Detect which cell encompasses the target text, then output its (x, y) center coordinate. 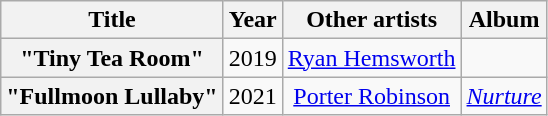
"Tiny Tea Room" (112, 58)
Year (252, 20)
2019 (252, 58)
Ryan Hemsworth (372, 58)
Other artists (372, 20)
Album (504, 20)
2021 (252, 96)
Nurture (504, 96)
Title (112, 20)
Porter Robinson (372, 96)
"Fullmoon Lullaby" (112, 96)
